Scan for the cell matching the given text and deliver its (x, y) coordinate at center. 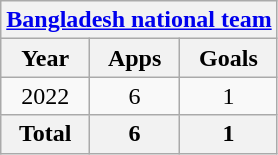
2022 (46, 96)
Goals (229, 58)
Bangladesh national team (139, 20)
Apps (135, 58)
Total (46, 134)
Year (46, 58)
